Capture the cell that displays the provided text and extract its (x, y) central coordinate. 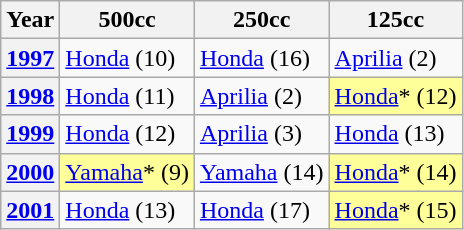
500cc (128, 20)
250cc (262, 20)
Honda (11) (128, 96)
Honda* (15) (396, 210)
Honda* (14) (396, 172)
1998 (30, 96)
Yamaha* (9) (128, 172)
Honda (10) (128, 58)
125cc (396, 20)
Aprilia (3) (262, 134)
Year (30, 20)
Honda* (12) (396, 96)
2001 (30, 210)
1997 (30, 58)
2000 (30, 172)
Honda (17) (262, 210)
Honda (12) (128, 134)
Yamaha (14) (262, 172)
1999 (30, 134)
Honda (16) (262, 58)
